Output the (X, Y) coordinate of the center of the cell containing the given text.  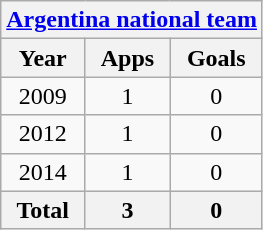
Goals (216, 58)
Argentina national team (132, 20)
3 (128, 210)
Total (43, 210)
2012 (43, 134)
Apps (128, 58)
Year (43, 58)
2009 (43, 96)
2014 (43, 172)
